Determine the (X, Y) coordinate at the center of the cell enclosing the given text.  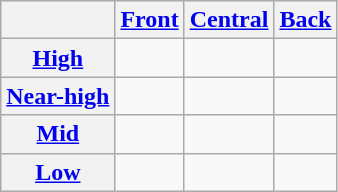
High (58, 58)
Mid (58, 134)
Low (58, 172)
Front (150, 20)
Central (229, 20)
Back (306, 20)
Near-high (58, 96)
